Output the [x, y] coordinate of the center of the cell containing the given text.  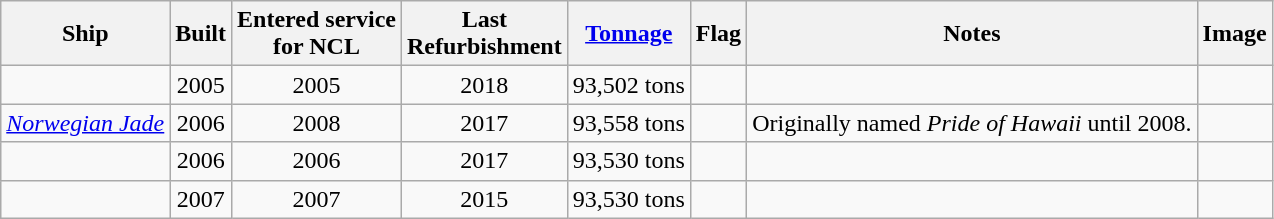
Tonnage [628, 34]
2018 [484, 85]
Originally named Pride of Hawaii until 2008. [972, 123]
Norwegian Jade [86, 123]
Entered servicefor NCL [317, 34]
Image [1234, 34]
93,502 tons [628, 85]
Flag [718, 34]
2015 [484, 199]
LastRefurbishment [484, 34]
Built [201, 34]
93,558 tons [628, 123]
Notes [972, 34]
Ship [86, 34]
2008 [317, 123]
